Pinpoint the cell where the given text exists, returning its [X, Y] midpoint coordinate. 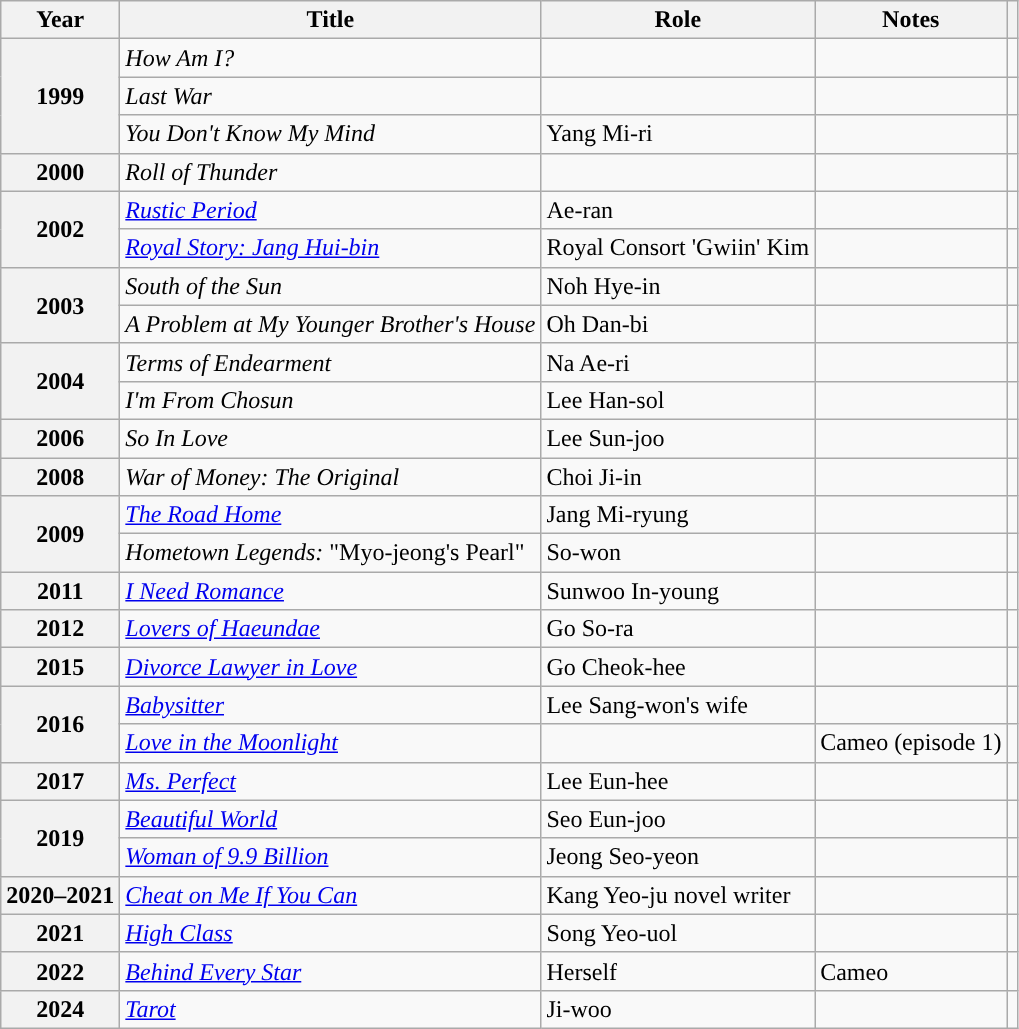
Role [678, 20]
2017 [60, 781]
Cheat on Me If You Can [330, 895]
Sunwoo In-young [678, 591]
Song Yeo-uol [678, 933]
Noh Hye-in [678, 286]
2012 [60, 629]
2016 [60, 724]
Yang Mi-ri [678, 134]
Na Ae-ri [678, 362]
I'm From Chosun [330, 400]
Love in the Moonlight [330, 743]
Cameo (episode 1) [911, 743]
Beautiful World [330, 819]
A Problem at My Younger Brother's House [330, 324]
Cameo [911, 971]
Royal Consort 'Gwiin' Kim [678, 248]
Lee Han-sol [678, 400]
Behind Every Star [330, 971]
War of Money: The Original [330, 477]
I Need Romance [330, 591]
Oh Dan-bi [678, 324]
2024 [60, 1009]
High Class [330, 933]
2011 [60, 591]
Jeong Seo-yeon [678, 857]
Rustic Period [330, 210]
Lee Sun-joo [678, 438]
1999 [60, 96]
Kang Yeo-ju novel writer [678, 895]
Lee Eun-hee [678, 781]
You Don't Know My Mind [330, 134]
2004 [60, 381]
Lovers of Haeundae [330, 629]
Terms of Endearment [330, 362]
2021 [60, 933]
2019 [60, 838]
Herself [678, 971]
So-won [678, 553]
2000 [60, 172]
Babysitter [330, 705]
Royal Story: Jang Hui-bin [330, 248]
Roll of Thunder [330, 172]
Jang Mi-ryung [678, 515]
Woman of 9.9 Billion [330, 857]
2015 [60, 667]
Go So-ra [678, 629]
2006 [60, 438]
Seo Eun-joo [678, 819]
Ms. Perfect [330, 781]
So In Love [330, 438]
South of the Sun [330, 286]
Tarot [330, 1009]
Ae-ran [678, 210]
2009 [60, 534]
2022 [60, 971]
Notes [911, 20]
Hometown Legends: "Myo-jeong's Pearl" [330, 553]
Divorce Lawyer in Love [330, 667]
Title [330, 20]
2002 [60, 229]
Last War [330, 96]
2008 [60, 477]
2020–2021 [60, 895]
Go Cheok-hee [678, 667]
Lee Sang-won's wife [678, 705]
Choi Ji-in [678, 477]
2003 [60, 305]
Year [60, 20]
Ji-woo [678, 1009]
The Road Home [330, 515]
How Am I? [330, 58]
